Return the (x, y) coordinate for the center point of the cell that contains the specified text.  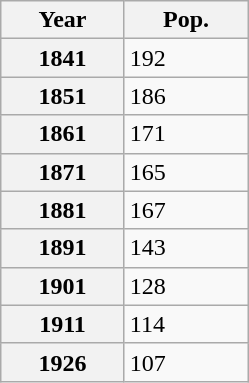
Pop. (186, 20)
1841 (63, 58)
Year (63, 20)
192 (186, 58)
1871 (63, 172)
186 (186, 96)
143 (186, 248)
1926 (63, 362)
1881 (63, 210)
114 (186, 324)
167 (186, 210)
1891 (63, 248)
1911 (63, 324)
1901 (63, 286)
165 (186, 172)
128 (186, 286)
107 (186, 362)
1861 (63, 134)
1851 (63, 96)
171 (186, 134)
